Extract the [x, y] coordinate from the center of the cell holding the provided text.  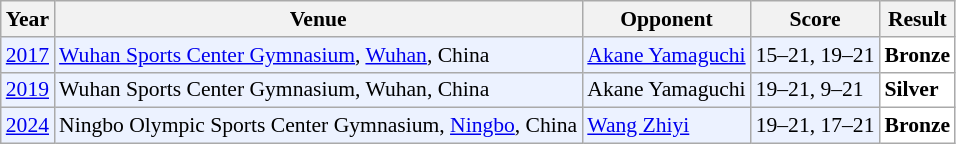
2017 [28, 55]
Silver [918, 90]
2019 [28, 90]
Score [816, 19]
19–21, 17–21 [816, 126]
Ningbo Olympic Sports Center Gymnasium, Ningbo, China [318, 126]
Result [918, 19]
Wang Zhiyi [666, 126]
15–21, 19–21 [816, 55]
2024 [28, 126]
Year [28, 19]
Opponent [666, 19]
Venue [318, 19]
19–21, 9–21 [816, 90]
